Determine the (x, y) coordinate at the center of the cell enclosing the given text.  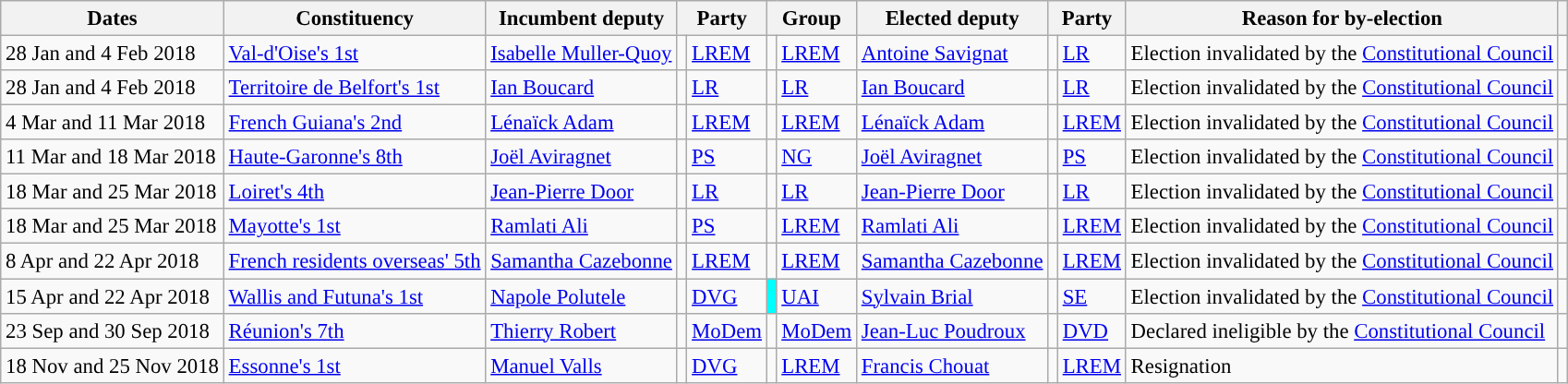
Reason for by-election (1342, 18)
SE (1092, 296)
Elected deputy (951, 18)
UAI (816, 296)
Réunion's 7th (355, 330)
Incumbent deputy (582, 18)
Wallis and Futuna's 1st (355, 296)
Group (811, 18)
Essonne's 1st (355, 366)
Thierry Robert (582, 330)
15 Apr and 22 Apr 2018 (113, 296)
8 Apr and 22 Apr 2018 (113, 261)
Loiret's 4th (355, 192)
23 Sep and 30 Sep 2018 (113, 330)
Sylvain Brial (951, 296)
Jean-Luc Poudroux (951, 330)
Constituency (355, 18)
Mayotte's 1st (355, 226)
Territoire de Belfort's 1st (355, 88)
Isabelle Muller-Quoy (582, 54)
Dates (113, 18)
Napole Polutele (582, 296)
Manuel Valls (582, 366)
NG (816, 157)
Antoine Savignat (951, 54)
French residents overseas' 5th (355, 261)
11 Mar and 18 Mar 2018 (113, 157)
4 Mar and 11 Mar 2018 (113, 123)
Haute-Garonne's 8th (355, 157)
DVD (1092, 330)
Resignation (1342, 366)
Francis Chouat (951, 366)
Val-d'Oise's 1st (355, 54)
18 Nov and 25 Nov 2018 (113, 366)
Declared ineligible by the Constitutional Council (1342, 330)
French Guiana's 2nd (355, 123)
